From the cell containing the given text, extract its center point as [X, Y] coordinate. 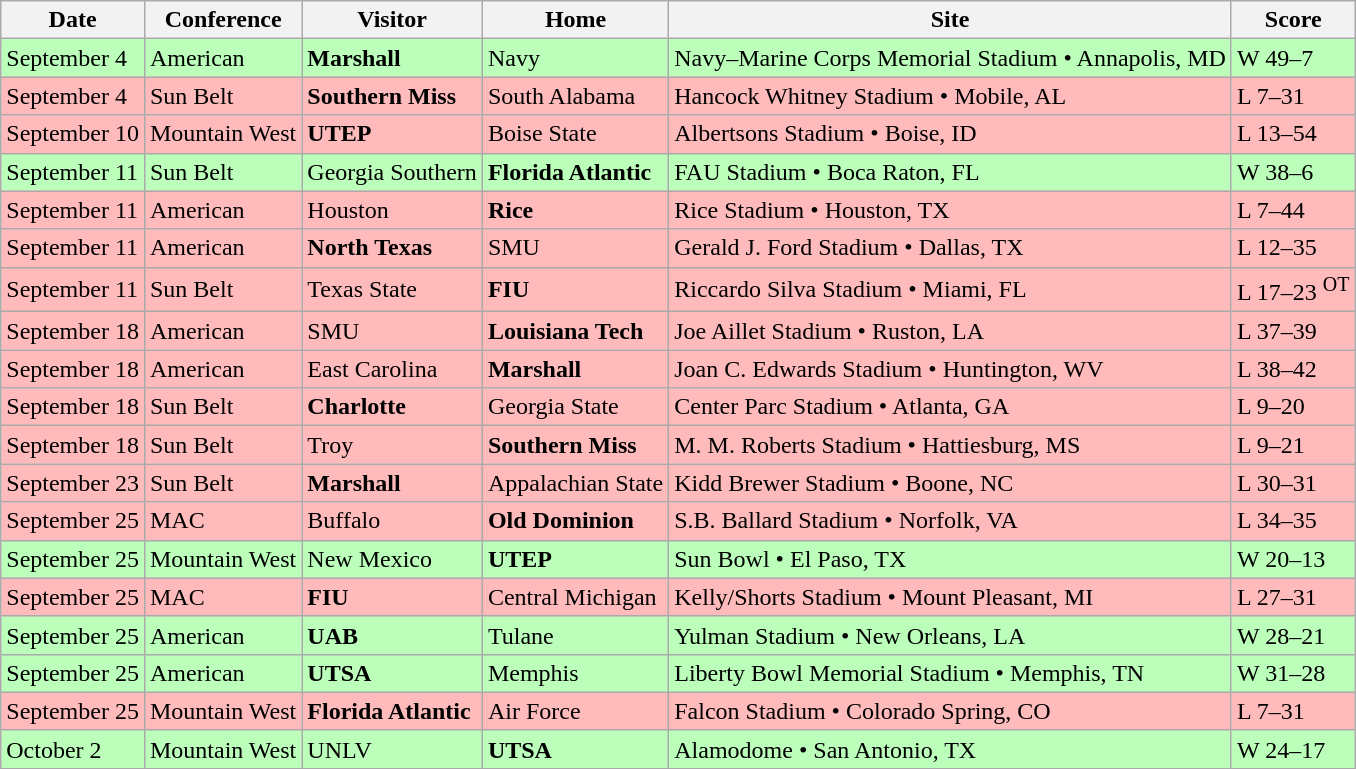
Yulman Stadium • New Orleans, LA [950, 635]
L 7–44 [1293, 210]
Navy–Marine Corps Memorial Stadium • Annapolis, MD [950, 58]
Air Force [575, 711]
Sun Bowl • El Paso, TX [950, 559]
Georgia State [575, 407]
FAU Stadium • Boca Raton, FL [950, 172]
Navy [575, 58]
L 9–20 [1293, 407]
Appalachian State [575, 483]
M. M. Roberts Stadium • Hattiesburg, MS [950, 445]
L 9–21 [1293, 445]
Georgia Southern [392, 172]
Memphis [575, 673]
North Texas [392, 248]
September 23 [73, 483]
Tulane [575, 635]
Falcon Stadium • Colorado Spring, CO [950, 711]
Albertsons Stadium • Boise, ID [950, 134]
Rice [575, 210]
W 24–17 [1293, 749]
L 34–35 [1293, 521]
UAB [392, 635]
Texas State [392, 290]
Kidd Brewer Stadium • Boone, NC [950, 483]
Site [950, 20]
S.B. Ballard Stadium • Norfolk, VA [950, 521]
Home [575, 20]
Alamodome • San Antonio, TX [950, 749]
Old Dominion [575, 521]
Gerald J. Ford Stadium • Dallas, TX [950, 248]
Rice Stadium • Houston, TX [950, 210]
Riccardo Silva Stadium • Miami, FL [950, 290]
Louisiana Tech [575, 331]
L 37–39 [1293, 331]
W 20–13 [1293, 559]
Houston [392, 210]
September 10 [73, 134]
East Carolina [392, 369]
Boise State [575, 134]
Liberty Bowl Memorial Stadium • Memphis, TN [950, 673]
New Mexico [392, 559]
Date [73, 20]
Score [1293, 20]
South Alabama [575, 96]
Joe Aillet Stadium • Ruston, LA [950, 331]
Troy [392, 445]
Charlotte [392, 407]
UNLV [392, 749]
W 49–7 [1293, 58]
L 38–42 [1293, 369]
Center Parc Stadium • Atlanta, GA [950, 407]
L 30–31 [1293, 483]
Conference [222, 20]
W 28–21 [1293, 635]
L 27–31 [1293, 597]
Kelly/Shorts Stadium • Mount Pleasant, MI [950, 597]
October 2 [73, 749]
W 31–28 [1293, 673]
Visitor [392, 20]
Hancock Whitney Stadium • Mobile, AL [950, 96]
L 13–54 [1293, 134]
Buffalo [392, 521]
Joan C. Edwards Stadium • Huntington, WV [950, 369]
Central Michigan [575, 597]
L 17–23 OT [1293, 290]
L 12–35 [1293, 248]
W 38–6 [1293, 172]
